Locate the cell with the specified text and output its [x, y] center coordinate. 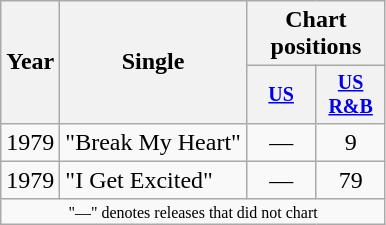
Year [30, 62]
USR&B [350, 94]
"—" denotes releases that did not chart [194, 211]
Single [154, 62]
79 [350, 180]
US [280, 94]
Chart positions [316, 34]
9 [350, 142]
"I Get Excited" [154, 180]
"Break My Heart" [154, 142]
